Return [X, Y] of the center of cell containing provided text 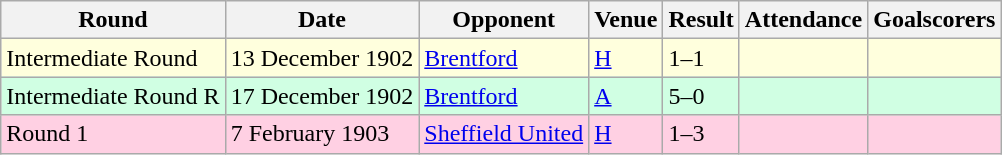
1–3 [701, 134]
Goalscorers [934, 20]
7 February 1903 [322, 134]
5–0 [701, 96]
Sheffield United [504, 134]
Round 1 [113, 134]
Attendance [803, 20]
1–1 [701, 58]
17 December 1902 [322, 96]
Intermediate Round R [113, 96]
Date [322, 20]
Result [701, 20]
13 December 1902 [322, 58]
A [626, 96]
Venue [626, 20]
Intermediate Round [113, 58]
Round [113, 20]
Opponent [504, 20]
